Extract the [x, y] coordinate from the center of the cell holding the provided text.  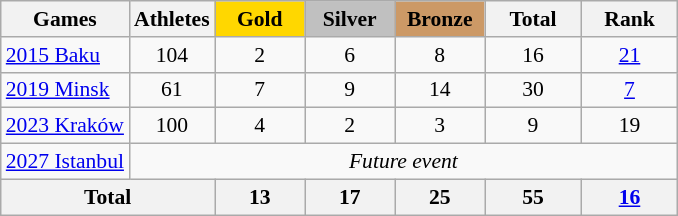
4 [260, 126]
2027 Istanbul [65, 162]
17 [350, 197]
3 [440, 126]
8 [440, 55]
61 [172, 90]
2023 Kraków [65, 126]
55 [534, 197]
14 [440, 90]
Athletes [172, 19]
Games [65, 19]
Rank [630, 19]
13 [260, 197]
104 [172, 55]
6 [350, 55]
19 [630, 126]
21 [630, 55]
Future event [404, 162]
Gold [260, 19]
25 [440, 197]
Silver [350, 19]
Bronze [440, 19]
100 [172, 126]
30 [534, 90]
2019 Minsk [65, 90]
2015 Baku [65, 55]
